Scan for the cell matching the given text and deliver its [x, y] coordinate at center. 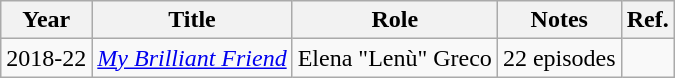
Role [394, 20]
Ref. [648, 20]
Year [46, 20]
Notes [559, 20]
Elena "Lenù" Greco [394, 58]
My Brilliant Friend [192, 58]
2018-22 [46, 58]
Title [192, 20]
22 episodes [559, 58]
